Identify which cell holds the provided text, then report its (x, y) central coordinate. 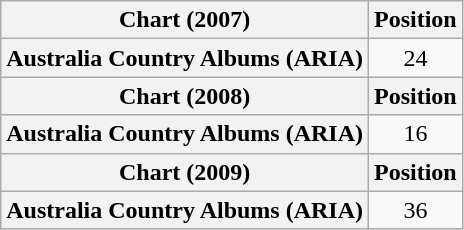
Chart (2008) (185, 96)
Chart (2009) (185, 172)
Chart (2007) (185, 20)
16 (416, 134)
24 (416, 58)
36 (416, 210)
